For the text-containing cell, return its midpoint in (X, Y) coordinate format. 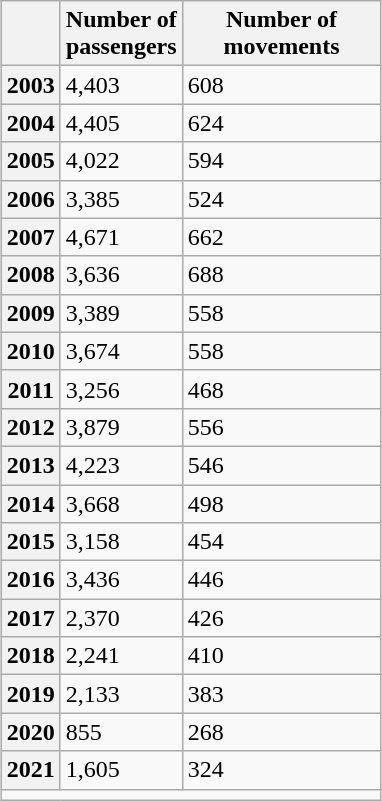
3,674 (121, 351)
268 (282, 732)
2016 (30, 580)
Number ofmovements (282, 34)
3,256 (121, 389)
855 (121, 732)
2,133 (121, 694)
2007 (30, 237)
3,389 (121, 313)
2015 (30, 542)
1,605 (121, 770)
2013 (30, 465)
446 (282, 580)
3,879 (121, 427)
546 (282, 465)
3,385 (121, 199)
2006 (30, 199)
324 (282, 770)
3,158 (121, 542)
2009 (30, 313)
662 (282, 237)
2,370 (121, 618)
4,671 (121, 237)
2020 (30, 732)
383 (282, 694)
2011 (30, 389)
410 (282, 656)
4,405 (121, 123)
2021 (30, 770)
3,436 (121, 580)
524 (282, 199)
4,403 (121, 85)
688 (282, 275)
2017 (30, 618)
2008 (30, 275)
624 (282, 123)
2012 (30, 427)
468 (282, 389)
594 (282, 161)
426 (282, 618)
2,241 (121, 656)
4,223 (121, 465)
Number ofpassengers (121, 34)
498 (282, 503)
2010 (30, 351)
3,636 (121, 275)
4,022 (121, 161)
608 (282, 85)
2005 (30, 161)
2004 (30, 123)
556 (282, 427)
2014 (30, 503)
2018 (30, 656)
3,668 (121, 503)
2003 (30, 85)
454 (282, 542)
2019 (30, 694)
